Capture the cell that displays the provided text and extract its [X, Y] central coordinate. 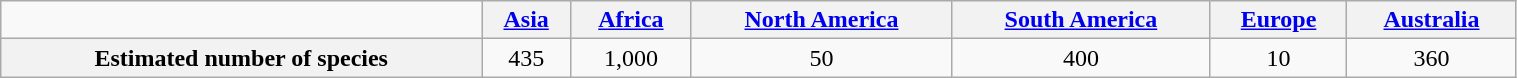
North America [822, 20]
Asia [526, 20]
360 [1432, 58]
10 [1278, 58]
South America [1081, 20]
Europe [1278, 20]
400 [1081, 58]
435 [526, 58]
Estimated number of species [242, 58]
Australia [1432, 20]
1,000 [632, 58]
Africa [632, 20]
50 [822, 58]
